Find where the given text appears and provide that cell's center as (x, y) coordinate. 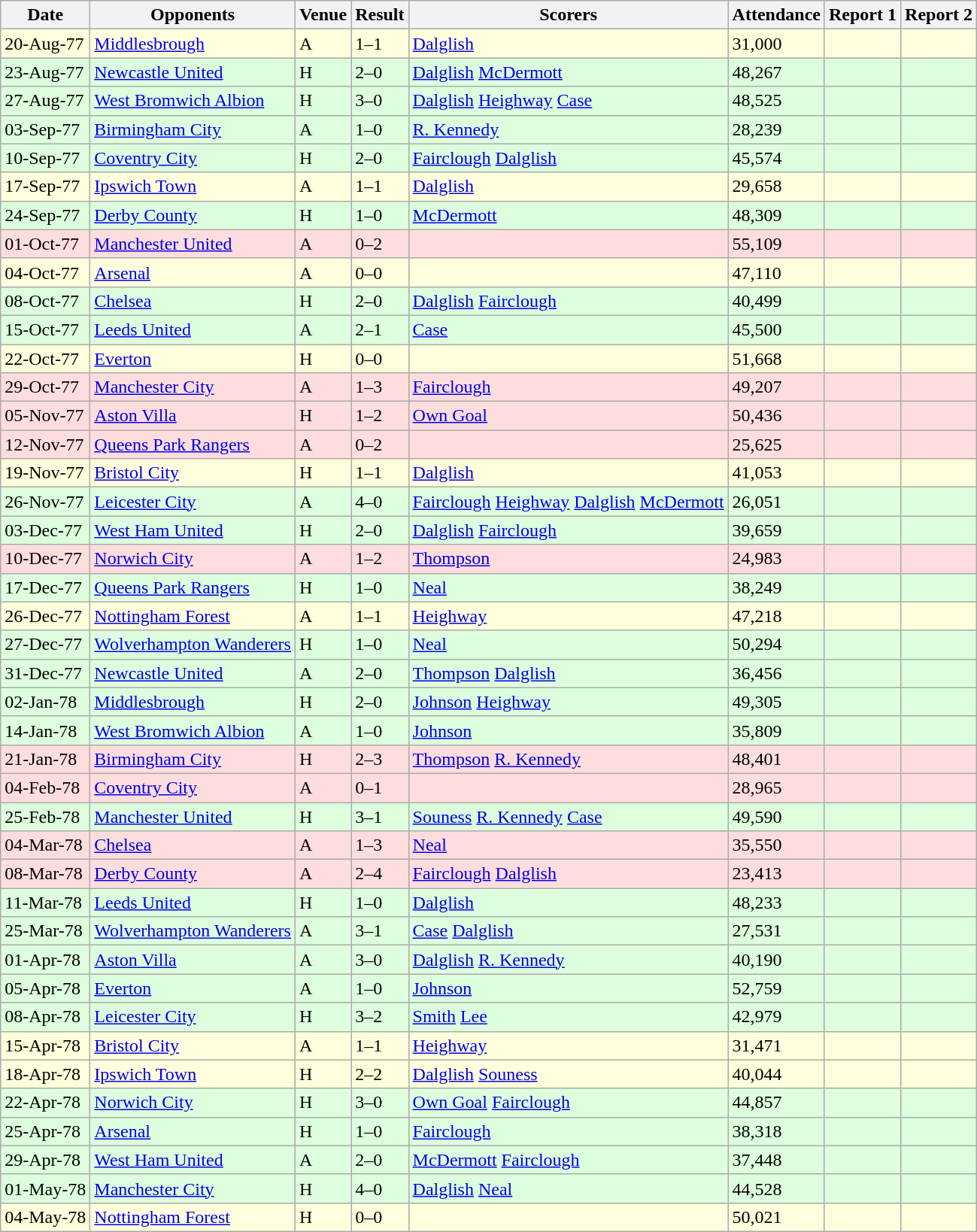
Dalglish R. Kennedy (569, 960)
Result (380, 15)
50,436 (776, 416)
03-Sep-77 (45, 129)
Attendance (776, 15)
Dalglish Neal (569, 1188)
05-Nov-77 (45, 416)
52,759 (776, 988)
21-Jan-78 (45, 759)
Smith Lee (569, 1017)
Thompson Dalglish (569, 673)
48,525 (776, 101)
22-Oct-77 (45, 359)
24,983 (776, 559)
Own Goal (569, 416)
Venue (323, 15)
14-Jan-78 (45, 730)
Opponents (193, 15)
17-Dec-77 (45, 587)
29-Oct-77 (45, 387)
Report 1 (862, 15)
01-Apr-78 (45, 960)
3–2 (380, 1017)
25-Feb-78 (45, 816)
08-Oct-77 (45, 301)
28,965 (776, 787)
04-Oct-77 (45, 272)
35,809 (776, 730)
35,550 (776, 845)
Fairclough Heighway Dalglish McDermott (569, 502)
47,218 (776, 616)
15-Apr-78 (45, 1045)
R. Kennedy (569, 129)
24-Sep-77 (45, 215)
05-Apr-78 (45, 988)
40,044 (776, 1074)
31,000 (776, 44)
01-Oct-77 (45, 244)
48,267 (776, 72)
48,309 (776, 215)
McDermott (569, 215)
25,625 (776, 445)
Johnson Heighway (569, 702)
40,190 (776, 960)
04-Mar-78 (45, 845)
2–3 (380, 759)
23,413 (776, 874)
Dalglish McDermott (569, 72)
39,659 (776, 530)
12-Nov-77 (45, 445)
Thompson R. Kennedy (569, 759)
2–1 (380, 329)
17-Sep-77 (45, 187)
49,590 (776, 816)
01-May-78 (45, 1188)
55,109 (776, 244)
49,305 (776, 702)
Scorers (569, 15)
28,239 (776, 129)
15-Oct-77 (45, 329)
44,857 (776, 1103)
25-Mar-78 (45, 931)
27-Aug-77 (45, 101)
27,531 (776, 931)
Case (569, 329)
38,249 (776, 587)
04-Feb-78 (45, 787)
51,668 (776, 359)
08-Mar-78 (45, 874)
27-Dec-77 (45, 645)
26-Dec-77 (45, 616)
Dalglish Souness (569, 1074)
08-Apr-78 (45, 1017)
50,294 (776, 645)
40,499 (776, 301)
44,528 (776, 1188)
Souness R. Kennedy Case (569, 816)
48,401 (776, 759)
11-Mar-78 (45, 903)
04-May-78 (45, 1217)
03-Dec-77 (45, 530)
45,574 (776, 158)
48,233 (776, 903)
29,658 (776, 187)
41,053 (776, 473)
25-Apr-78 (45, 1131)
02-Jan-78 (45, 702)
31,471 (776, 1045)
38,318 (776, 1131)
50,021 (776, 1217)
49,207 (776, 387)
20-Aug-77 (45, 44)
10-Sep-77 (45, 158)
Date (45, 15)
36,456 (776, 673)
Own Goal Fairclough (569, 1103)
Dalglish Heighway Case (569, 101)
0–1 (380, 787)
2–4 (380, 874)
31-Dec-77 (45, 673)
45,500 (776, 329)
29-Apr-78 (45, 1160)
26-Nov-77 (45, 502)
37,448 (776, 1160)
Thompson (569, 559)
2–2 (380, 1074)
10-Dec-77 (45, 559)
22-Apr-78 (45, 1103)
Report 2 (939, 15)
18-Apr-78 (45, 1074)
26,051 (776, 502)
47,110 (776, 272)
Case Dalglish (569, 931)
McDermott Fairclough (569, 1160)
19-Nov-77 (45, 473)
42,979 (776, 1017)
23-Aug-77 (45, 72)
